Detect which cell encompasses the target text, then output its (x, y) center coordinate. 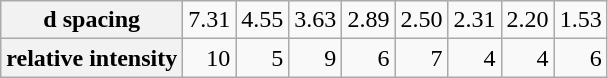
2.89 (368, 20)
2.50 (422, 20)
2.31 (474, 20)
d spacing (92, 20)
9 (316, 58)
1.53 (580, 20)
relative intensity (92, 58)
7.31 (210, 20)
3.63 (316, 20)
7 (422, 58)
5 (262, 58)
2.20 (528, 20)
10 (210, 58)
4.55 (262, 20)
